Search for the cell housing the specified text and yield its (x, y) center coordinate. 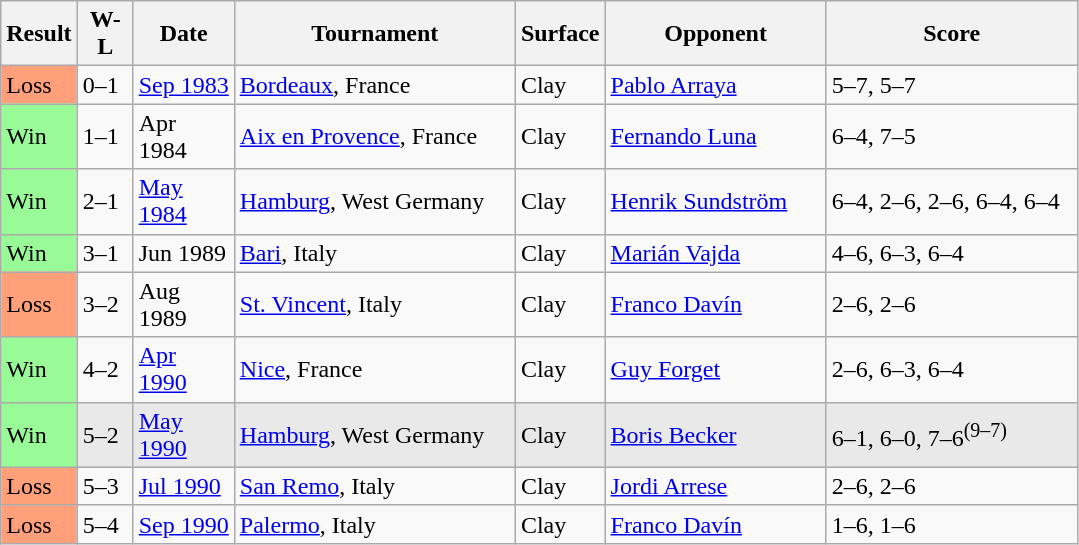
6–4, 7–5 (952, 136)
Palermo, Italy (374, 524)
Guy Forget (716, 370)
1–1 (105, 136)
W-L (105, 34)
Sep 1983 (184, 85)
Aug 1989 (184, 304)
Aix en Provence, France (374, 136)
Jordi Arrese (716, 486)
Bari, Italy (374, 253)
5–7, 5–7 (952, 85)
Date (184, 34)
Pablo Arraya (716, 85)
2–6, 6–3, 6–4 (952, 370)
Tournament (374, 34)
May 1990 (184, 434)
Sep 1990 (184, 524)
San Remo, Italy (374, 486)
Apr 1984 (184, 136)
6–1, 6–0, 7–6(9–7) (952, 434)
0–1 (105, 85)
Jul 1990 (184, 486)
3–1 (105, 253)
1–6, 1–6 (952, 524)
Apr 1990 (184, 370)
Jun 1989 (184, 253)
6–4, 2–6, 2–6, 6–4, 6–4 (952, 202)
Marián Vajda (716, 253)
St. Vincent, Italy (374, 304)
Henrik Sundström (716, 202)
Boris Becker (716, 434)
Surface (560, 34)
Fernando Luna (716, 136)
May 1984 (184, 202)
Nice, France (374, 370)
5–3 (105, 486)
4–2 (105, 370)
Result (39, 34)
Opponent (716, 34)
Score (952, 34)
4–6, 6–3, 6–4 (952, 253)
3–2 (105, 304)
5–2 (105, 434)
Bordeaux, France (374, 85)
5–4 (105, 524)
2–1 (105, 202)
